For the text-containing cell, return its midpoint in (X, Y) coordinate format. 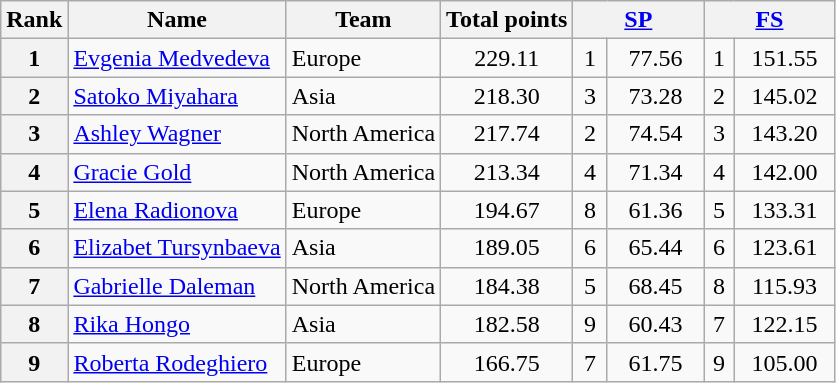
133.31 (784, 210)
65.44 (656, 248)
71.34 (656, 172)
122.15 (784, 324)
Rika Hongo (177, 324)
Evgenia Medvedeva (177, 58)
Rank (34, 20)
189.05 (507, 248)
182.58 (507, 324)
Name (177, 20)
115.93 (784, 286)
SP (638, 20)
Ashley Wagner (177, 134)
Roberta Rodeghiero (177, 362)
166.75 (507, 362)
Team (363, 20)
77.56 (656, 58)
61.75 (656, 362)
Gabrielle Daleman (177, 286)
Elena Radionova (177, 210)
142.00 (784, 172)
143.20 (784, 134)
184.38 (507, 286)
194.67 (507, 210)
213.34 (507, 172)
74.54 (656, 134)
Elizabet Tursynbaeva (177, 248)
60.43 (656, 324)
151.55 (784, 58)
FS (770, 20)
Gracie Gold (177, 172)
68.45 (656, 286)
229.11 (507, 58)
61.36 (656, 210)
Satoko Miyahara (177, 96)
217.74 (507, 134)
73.28 (656, 96)
Total points (507, 20)
218.30 (507, 96)
105.00 (784, 362)
123.61 (784, 248)
145.02 (784, 96)
